For the text-containing cell, return its midpoint in (X, Y) coordinate format. 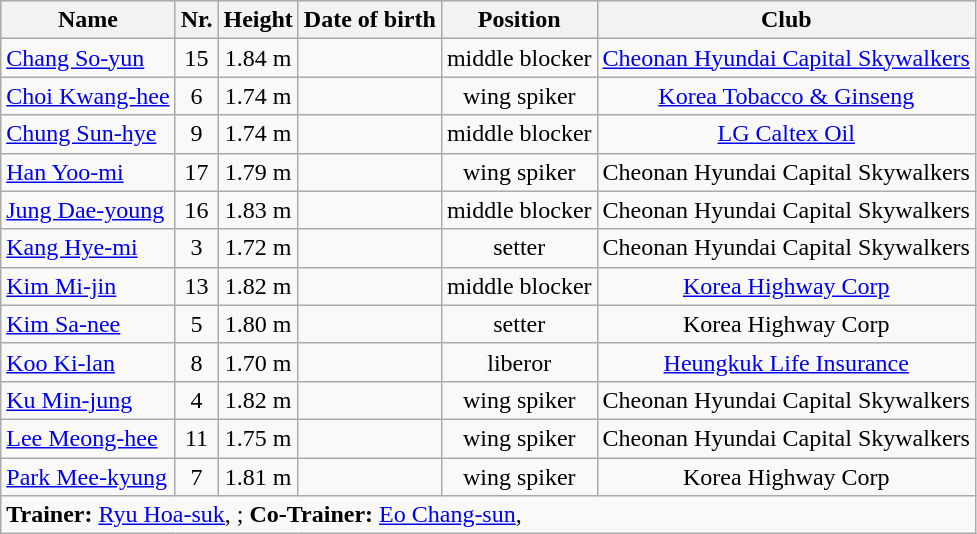
liberor (519, 362)
Kim Mi-jin (88, 286)
Han Yoo-mi (88, 172)
15 (196, 58)
17 (196, 172)
Club (786, 20)
1.79 m (258, 172)
Choi Kwang-hee (88, 96)
LG Caltex Oil (786, 134)
1.80 m (258, 324)
Heungkuk Life Insurance (786, 362)
Lee Meong-hee (88, 438)
Ku Min-jung (88, 400)
3 (196, 248)
1.75 m (258, 438)
Kang Hye-mi (88, 248)
Jung Dae-young (88, 210)
1.81 m (258, 477)
Koo Ki-lan (88, 362)
Nr. (196, 20)
5 (196, 324)
6 (196, 96)
Date of birth (370, 20)
8 (196, 362)
16 (196, 210)
11 (196, 438)
1.70 m (258, 362)
Korea Tobacco & Ginseng (786, 96)
1.83 m (258, 210)
Park Mee-kyung (88, 477)
1.72 m (258, 248)
1.84 m (258, 58)
Position (519, 20)
Name (88, 20)
Chang So-yun (88, 58)
Height (258, 20)
Chung Sun-hye (88, 134)
Kim Sa-nee (88, 324)
13 (196, 286)
7 (196, 477)
Trainer: Ryu Hoa-suk, ; Co-Trainer: Eo Chang-sun, (488, 515)
4 (196, 400)
9 (196, 134)
